Pinpoint the cell where the given text exists, returning its [x, y] midpoint coordinate. 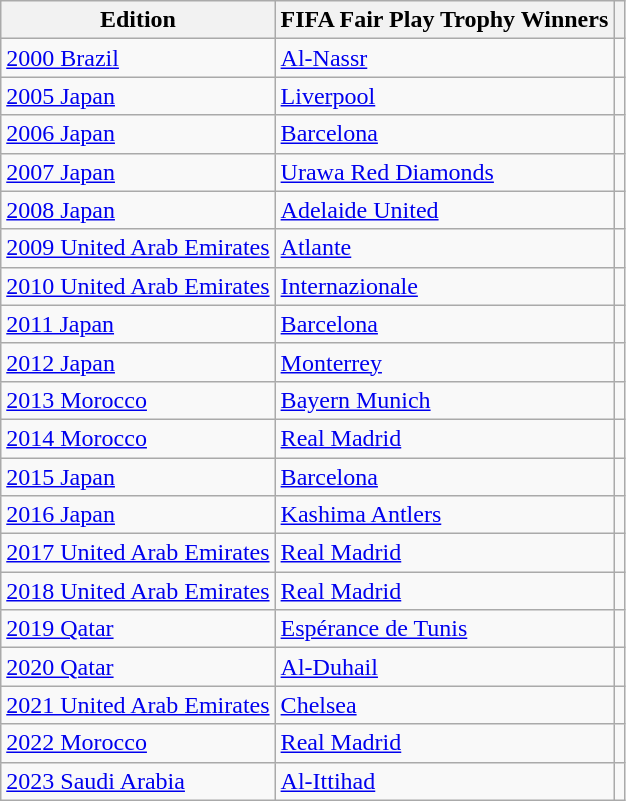
2020 Qatar [138, 667]
2006 Japan [138, 134]
2023 Saudi Arabia [138, 781]
Edition [138, 20]
2016 Japan [138, 515]
2005 Japan [138, 96]
2012 Japan [138, 362]
FIFA Fair Play Trophy Winners [444, 20]
Atlante [444, 248]
2009 United Arab Emirates [138, 248]
2000 Brazil [138, 58]
Internazionale [444, 286]
Al-Nassr [444, 58]
Al-Ittihad [444, 781]
2008 Japan [138, 210]
2013 Morocco [138, 400]
2010 United Arab Emirates [138, 286]
Bayern Munich [444, 400]
2015 Japan [138, 477]
2007 Japan [138, 172]
Liverpool [444, 96]
2021 United Arab Emirates [138, 705]
Al-Duhail [444, 667]
Urawa Red Diamonds [444, 172]
2017 United Arab Emirates [138, 553]
2022 Morocco [138, 743]
2011 Japan [138, 324]
Adelaide United [444, 210]
2019 Qatar [138, 629]
Monterrey [444, 362]
Espérance de Tunis [444, 629]
2014 Morocco [138, 438]
Chelsea [444, 705]
2018 United Arab Emirates [138, 591]
Kashima Antlers [444, 515]
